Search for the cell housing the specified text and yield its [x, y] center coordinate. 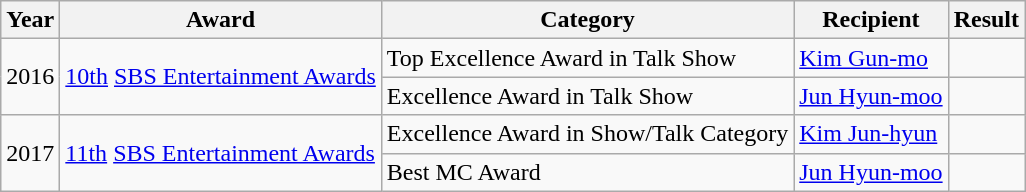
Result [986, 20]
Top Excellence Award in Talk Show [587, 58]
Excellence Award in Show/Talk Category [587, 134]
11th SBS Entertainment Awards [221, 153]
Recipient [871, 20]
Excellence Award in Talk Show [587, 96]
Year [30, 20]
2016 [30, 77]
Best MC Award [587, 172]
Kim Gun-mo [871, 58]
2017 [30, 153]
Kim Jun-hyun [871, 134]
10th SBS Entertainment Awards [221, 77]
Category [587, 20]
Award [221, 20]
